Return (x, y) of the center of cell containing provided text 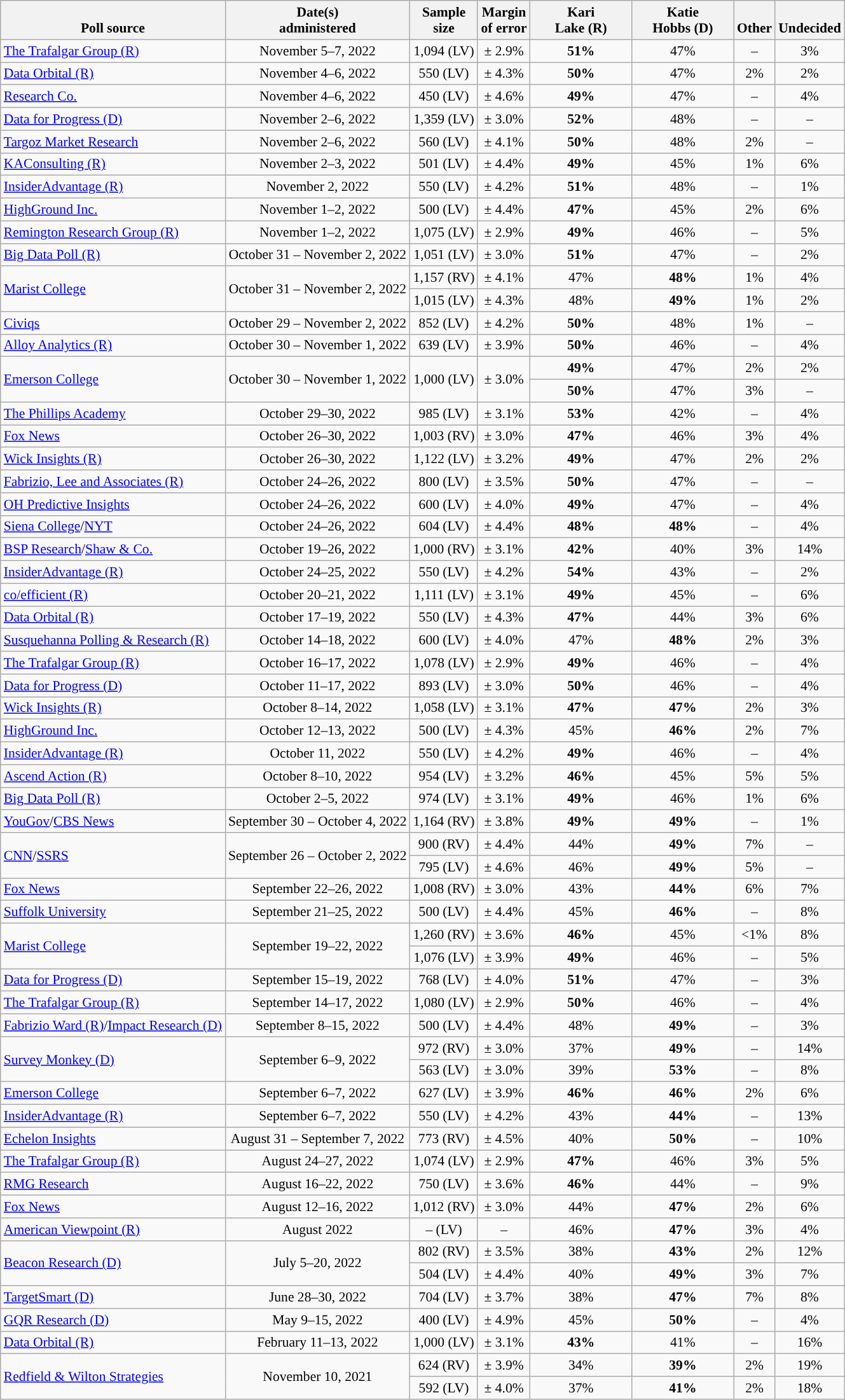
Other (754, 20)
1,058 (LV) (444, 708)
Echelon Insights (113, 1139)
1,078 (LV) (444, 663)
1,164 (RV) (444, 822)
Ascend Action (R) (113, 776)
802 (RV) (444, 1252)
American Viewpoint (R) (113, 1230)
CNN/SSRS (113, 855)
1,000 (RV) (444, 550)
Poll source (113, 20)
co/efficient (R) (113, 595)
1,076 (LV) (444, 957)
1,075 (LV) (444, 232)
1,111 (LV) (444, 595)
October 29 – November 2, 2022 (318, 323)
1,157 (RV) (444, 278)
34% (581, 1366)
Date(s)administered (318, 20)
± 4.5% (504, 1139)
750 (LV) (444, 1184)
1,074 (LV) (444, 1161)
GQR Research (D) (113, 1320)
August 2022 (318, 1230)
501 (LV) (444, 164)
13% (809, 1116)
985 (LV) (444, 413)
54% (581, 572)
August 24–27, 2022 (318, 1161)
September 22–26, 2022 (318, 889)
1,094 (LV) (444, 51)
450 (LV) (444, 97)
Research Co. (113, 97)
November 5–7, 2022 (318, 51)
704 (LV) (444, 1298)
1,122 (LV) (444, 459)
1,015 (LV) (444, 300)
Fabrizio, Lee and Associates (R) (113, 482)
Survey Monkey (D) (113, 1060)
July 5–20, 2022 (318, 1263)
November 2–3, 2022 (318, 164)
± 3.8% (504, 822)
795 (LV) (444, 867)
September 6–9, 2022 (318, 1060)
Alloy Analytics (R) (113, 345)
October 16–17, 2022 (318, 663)
Fabrizio Ward (R)/Impact Research (D) (113, 1025)
The Phillips Academy (113, 413)
September 14–17, 2022 (318, 1003)
August 16–22, 2022 (318, 1184)
504 (LV) (444, 1275)
May 9–15, 2022 (318, 1320)
September 19–22, 2022 (318, 946)
1,080 (LV) (444, 1003)
18% (809, 1388)
October 14–18, 2022 (318, 641)
September 8–15, 2022 (318, 1025)
September 21–25, 2022 (318, 912)
604 (LV) (444, 527)
400 (LV) (444, 1320)
November 2, 2022 (318, 187)
October 19–26, 2022 (318, 550)
773 (RV) (444, 1139)
October 11, 2022 (318, 754)
560 (LV) (444, 142)
893 (LV) (444, 686)
Redfield & Wilton Strategies (113, 1376)
10% (809, 1139)
October 2–5, 2022 (318, 799)
Undecided (809, 20)
– (LV) (444, 1230)
September 30 – October 4, 2022 (318, 822)
Remington Research Group (R) (113, 232)
OH Predictive Insights (113, 504)
800 (LV) (444, 482)
954 (LV) (444, 776)
August 12–16, 2022 (318, 1207)
627 (LV) (444, 1093)
KAConsulting (R) (113, 164)
52% (581, 119)
± 3.7% (504, 1298)
Siena College/NYT (113, 527)
1,359 (LV) (444, 119)
Civiqs (113, 323)
900 (RV) (444, 844)
Samplesize (444, 20)
1,003 (RV) (444, 436)
October 8–14, 2022 (318, 708)
TargetSmart (D) (113, 1298)
624 (RV) (444, 1366)
1,008 (RV) (444, 889)
October 17–19, 2022 (318, 618)
1,012 (RV) (444, 1207)
November 10, 2021 (318, 1376)
972 (RV) (444, 1048)
February 11–13, 2022 (318, 1343)
August 31 – September 7, 2022 (318, 1139)
563 (LV) (444, 1071)
October 12–13, 2022 (318, 731)
9% (809, 1184)
October 29–30, 2022 (318, 413)
October 20–21, 2022 (318, 595)
September 15–19, 2022 (318, 980)
RMG Research (113, 1184)
June 28–30, 2022 (318, 1298)
974 (LV) (444, 799)
October 24–25, 2022 (318, 572)
19% (809, 1366)
1,051 (LV) (444, 255)
Targoz Market Research (113, 142)
KariLake (R) (581, 20)
Beacon Research (D) (113, 1263)
October 8–10, 2022 (318, 776)
12% (809, 1252)
<1% (754, 935)
16% (809, 1343)
768 (LV) (444, 980)
October 11–17, 2022 (318, 686)
Susquehanna Polling & Research (R) (113, 641)
592 (LV) (444, 1388)
1,260 (RV) (444, 935)
KatieHobbs (D) (683, 20)
± 4.9% (504, 1320)
Suffolk University (113, 912)
639 (LV) (444, 345)
Marginof error (504, 20)
BSP Research/Shaw & Co. (113, 550)
852 (LV) (444, 323)
September 26 – October 2, 2022 (318, 855)
YouGov/CBS News (113, 822)
